Identify which cell holds the provided text, then report its [x, y] central coordinate. 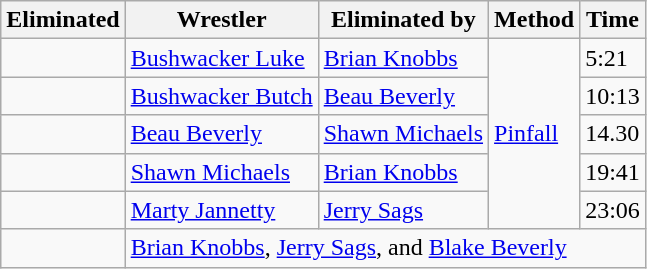
5:21 [613, 58]
Bushwacker Butch [222, 96]
Marty Jannetty [222, 210]
10:13 [613, 96]
19:41 [613, 172]
Eliminated [63, 20]
Time [613, 20]
Method [534, 20]
14.30 [613, 134]
23:06 [613, 210]
Eliminated by [403, 20]
Wrestler [222, 20]
Jerry Sags [403, 210]
Brian Knobbs, Jerry Sags, and Blake Beverly [385, 248]
Pinfall [534, 134]
Bushwacker Luke [222, 58]
